Capture the cell that displays the provided text and extract its (x, y) central coordinate. 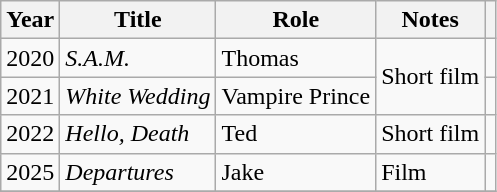
Thomas (296, 58)
2021 (30, 96)
Jake (296, 172)
Title (138, 20)
2025 (30, 172)
Hello, Death (138, 134)
Film (430, 172)
2022 (30, 134)
Notes (430, 20)
Departures (138, 172)
Year (30, 20)
White Wedding (138, 96)
2020 (30, 58)
S.A.M. (138, 58)
Vampire Prince (296, 96)
Role (296, 20)
Ted (296, 134)
